Locate the cell with the specified text and output its [x, y] center coordinate. 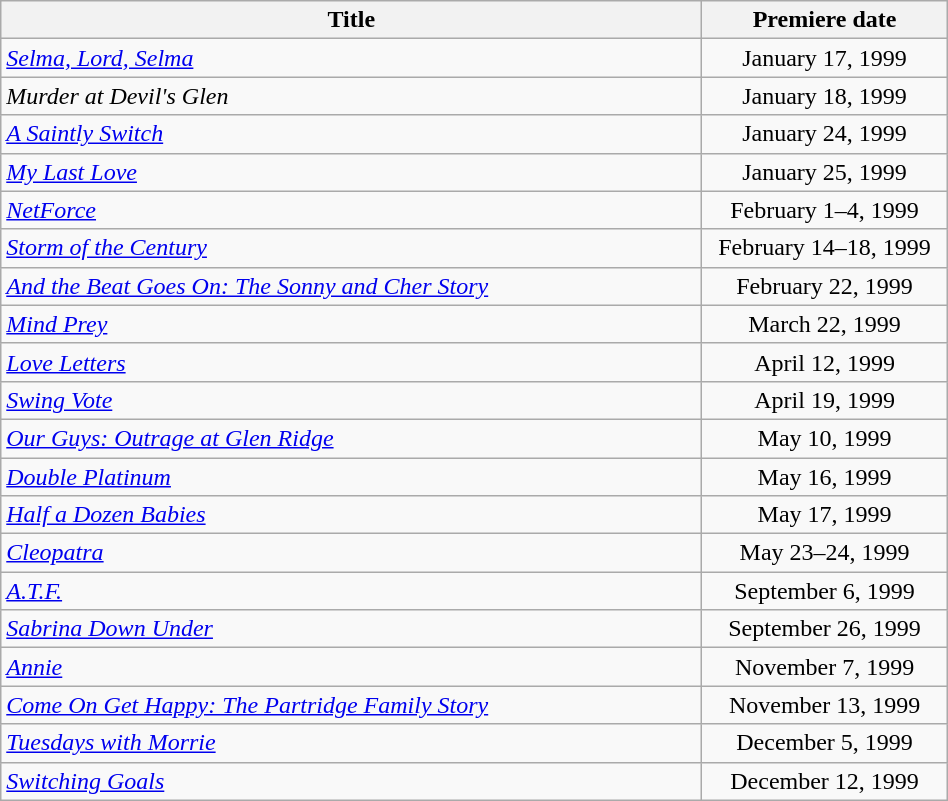
January 17, 1999 [824, 58]
Title [352, 20]
Annie [352, 667]
A Saintly Switch [352, 134]
March 22, 1999 [824, 324]
My Last Love [352, 172]
December 5, 1999 [824, 743]
Come On Get Happy: The Partridge Family Story [352, 705]
January 18, 1999 [824, 96]
February 1–4, 1999 [824, 210]
Double Platinum [352, 477]
Sabrina Down Under [352, 629]
January 24, 1999 [824, 134]
May 10, 1999 [824, 438]
November 13, 1999 [824, 705]
Cleopatra [352, 553]
April 12, 1999 [824, 362]
Half a Dozen Babies [352, 515]
May 17, 1999 [824, 515]
December 12, 1999 [824, 781]
Love Letters [352, 362]
Our Guys: Outrage at Glen Ridge [352, 438]
Switching Goals [352, 781]
And the Beat Goes On: The Sonny and Cher Story [352, 286]
Storm of the Century [352, 248]
February 14–18, 1999 [824, 248]
Premiere date [824, 20]
Mind Prey [352, 324]
NetForce [352, 210]
September 26, 1999 [824, 629]
A.T.F. [352, 591]
May 16, 1999 [824, 477]
February 22, 1999 [824, 286]
September 6, 1999 [824, 591]
January 25, 1999 [824, 172]
Swing Vote [352, 400]
Murder at Devil's Glen [352, 96]
November 7, 1999 [824, 667]
May 23–24, 1999 [824, 553]
Selma, Lord, Selma [352, 58]
Tuesdays with Morrie [352, 743]
April 19, 1999 [824, 400]
